Scan for the cell matching the given text and deliver its (X, Y) coordinate at center. 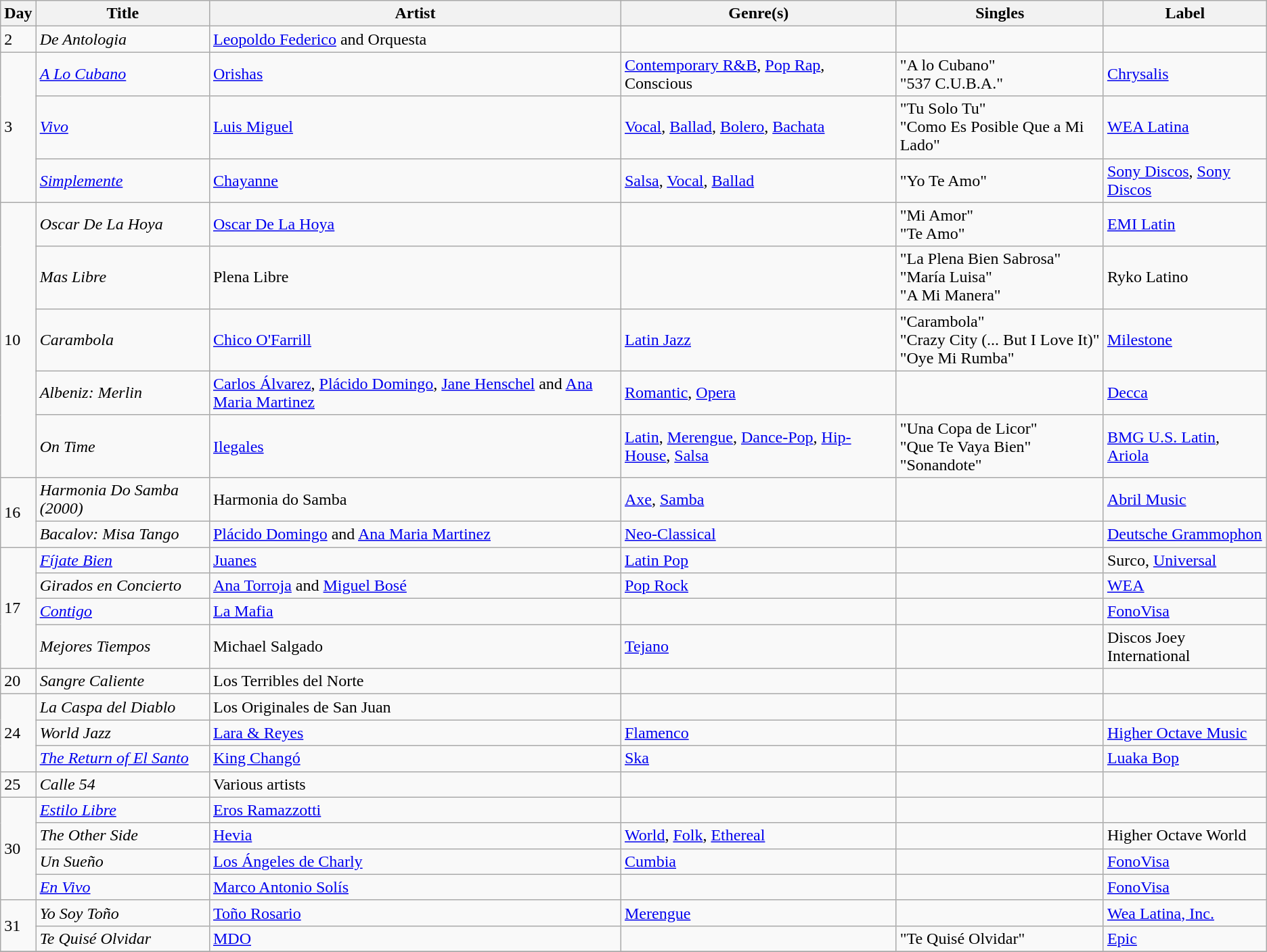
Artist (415, 14)
Tejano (758, 647)
Orishas (415, 74)
Higher Octave Music (1184, 733)
Simplemente (123, 180)
Carambola (123, 340)
Calle 54 (123, 784)
Chrysalis (1184, 74)
MDO (415, 938)
Neo-Classical (758, 534)
World Jazz (123, 733)
10 (18, 340)
Contemporary R&B, Pop Rap, Conscious (758, 74)
"Tu Solo Tu""Como Es Posible Que a Mi Lado" (1000, 127)
16 (18, 512)
Leopoldo Federico and Orquesta (415, 39)
"Te Quisé Olvidar" (1000, 938)
Higher Octave World (1184, 836)
Hevia (415, 836)
Plena Libre (415, 277)
Marco Antonio Solís (415, 887)
Deutsche Grammophon (1184, 534)
The Return of El Santo (123, 758)
Harmonia Do Samba (2000) (123, 499)
20 (18, 681)
Los Ángeles de Charly (415, 861)
Michael Salgado (415, 647)
"A lo Cubano""537 C.U.B.A." (1000, 74)
Day (18, 14)
Bacalov: Misa Tango (123, 534)
17 (18, 608)
EMI Latin (1184, 225)
De Antologia (123, 39)
Merengue (758, 913)
BMG U.S. Latin, Ariola (1184, 446)
Label (1184, 14)
Epic (1184, 938)
Romantic, Opera (758, 392)
Various artists (415, 784)
"Una Copa de Licor""Que Te Vaya Bien""Sonandote" (1000, 446)
Chayanne (415, 180)
Harmonia do Samba (415, 499)
Ryko Latino (1184, 277)
King Changó (415, 758)
Sangre Caliente (123, 681)
Toño Rosario (415, 913)
La Mafia (415, 612)
Carlos Álvarez, Plácido Domingo, Jane Henschel and Ana Maria Martinez (415, 392)
Vocal, Ballad, Bolero, Bachata (758, 127)
Los Originales de San Juan (415, 707)
Te Quisé Olvidar (123, 938)
Yo Soy Toño (123, 913)
Title (123, 14)
Genre(s) (758, 14)
The Other Side (123, 836)
31 (18, 926)
Singles (1000, 14)
Vivo (123, 127)
Ilegales (415, 446)
Mejores Tiempos (123, 647)
Discos Joey International (1184, 647)
Luis Miguel (415, 127)
On Time (123, 446)
Contigo (123, 612)
World, Folk, Ethereal (758, 836)
Eros Ramazzotti (415, 810)
Latin Jazz (758, 340)
Juanes (415, 560)
Milestone (1184, 340)
Salsa, Vocal, Ballad (758, 180)
"Mi Amor""Te Amo" (1000, 225)
30 (18, 848)
WEA Latina (1184, 127)
WEA (1184, 586)
En Vivo (123, 887)
3 (18, 127)
Latin, Merengue, Dance-Pop, Hip-House, Salsa (758, 446)
24 (18, 733)
Wea Latina, Inc. (1184, 913)
Lara & Reyes (415, 733)
25 (18, 784)
Luaka Bop (1184, 758)
Ana Torroja and Miguel Bosé (415, 586)
Un Sueño (123, 861)
Chico O'Farrill (415, 340)
"Carambola""Crazy City (... But I Love It)""Oye Mi Rumba" (1000, 340)
Ska (758, 758)
"La Plena Bien Sabrosa""María Luisa""A Mi Manera" (1000, 277)
Flamenco (758, 733)
A Lo Cubano (123, 74)
La Caspa del Diablo (123, 707)
Plácido Domingo and Ana Maria Martinez (415, 534)
Estilo Libre (123, 810)
"Yo Te Amo" (1000, 180)
Girados en Concierto (123, 586)
Sony Discos, Sony Discos (1184, 180)
Decca (1184, 392)
Albeniz: Merlin (123, 392)
Cumbia (758, 861)
Axe, Samba (758, 499)
Los Terribles del Norte (415, 681)
Latin Pop (758, 560)
Mas Libre (123, 277)
Pop Rock (758, 586)
2 (18, 39)
Fíjate Bien (123, 560)
Abril Music (1184, 499)
Surco, Universal (1184, 560)
